Find where the given text appears and provide that cell's center as (x, y) coordinate. 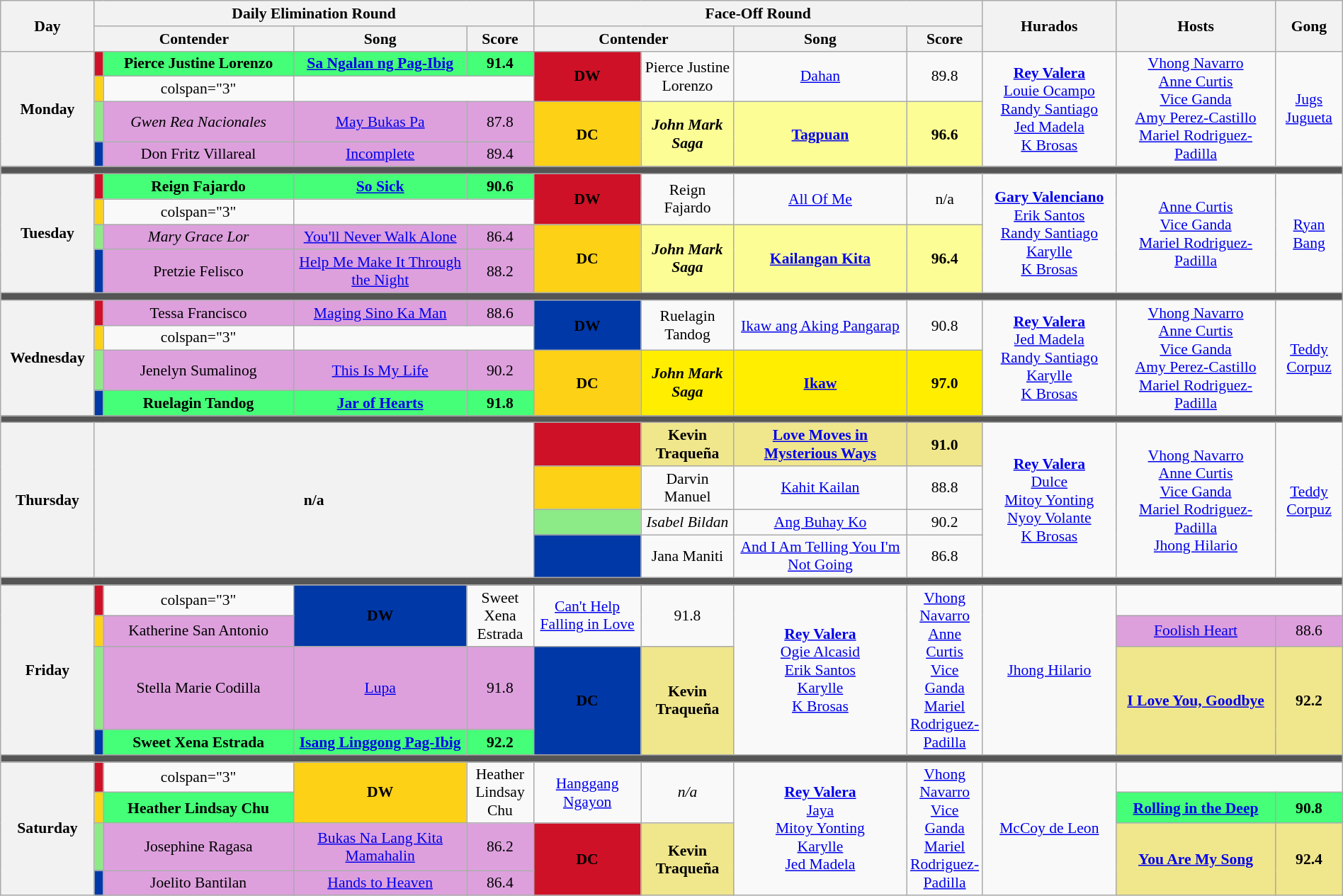
Sa Ngalan ng Pag-Ibig (380, 64)
Gong (1309, 25)
Jhong Hilario (1049, 670)
Jenelyn Sumalinog (198, 370)
Incomplete (380, 154)
And I Am Telling You I'm Not Going (820, 557)
This Is My Life (380, 370)
Vhong NavarroAnne CurtisVice GandaMariel Rodriguez-Padilla (945, 670)
Joelito Bantilan (198, 883)
97.0 (945, 383)
Daily Elimination Round (314, 13)
Ryan Bang (1309, 234)
Bukas Na Lang Kita Mamahalin (380, 847)
Kailangan Kita (820, 259)
90.6 (500, 187)
Jana Maniti (687, 557)
I Love You, Goodbye (1196, 701)
McCoy de Leon (1049, 829)
96.6 (945, 135)
Day (47, 25)
Katherine San Antonio (198, 630)
Jugs Jugueta (1309, 109)
Saturday (47, 829)
Thursday (47, 500)
Rey ValeraJayaMitoy YontingKarylleJed Madela (820, 829)
Hosts (1196, 25)
Hanggang Ngayon (587, 793)
Dahan (820, 76)
Hurados (1049, 25)
Friday (47, 670)
Lupa (380, 688)
Darvin Manuel (687, 487)
Pretzie Felisco (198, 272)
All Of Me (820, 200)
You Are My Song (1196, 860)
Love Moves in Mysterious Ways (820, 445)
May Bukas Pa (380, 122)
91.4 (500, 64)
You'll Never Walk Alone (380, 237)
89.8 (945, 76)
92.4 (1309, 860)
Don Fritz Villareal (198, 154)
Monday (47, 109)
Rey ValeraDulceMitoy YontingNyoy VolanteK Brosas (1049, 500)
86.8 (945, 557)
Wednesday (47, 358)
Mary Grace Lor (198, 237)
Stella Marie Codilla (198, 688)
88.8 (945, 487)
88.2 (500, 272)
Isang Linggong Pag-Ibig (380, 742)
Tagpuan (820, 135)
Vhong NavarroAnne CurtisVice GandaMariel Rodriguez-PadillaJhong Hilario (1196, 500)
Kahit Kailan (820, 487)
Jar of Hearts (380, 403)
Can't Help Falling in Love (587, 616)
Help Me Make It Through the Night (380, 272)
Ikaw ang Aking Pangarap (820, 326)
Rey ValeraOgie AlcasidErik SantosKarylleK Brosas (820, 670)
Ang Buhay Ko (820, 522)
Isabel Bildan (687, 522)
87.8 (500, 122)
Ikaw (820, 383)
89.4 (500, 154)
So Sick (380, 187)
Hands to Heaven (380, 883)
91.0 (945, 445)
Gary ValencianoErik SantosRandy SantiagoKarylleK Brosas (1049, 234)
Maging Sino Ka Man (380, 313)
Foolish Heart (1196, 630)
Rey ValeraLouie OcampoRandy SantiagoJed MadelaK Brosas (1049, 109)
Tessa Francisco (198, 313)
Josephine Ragasa (198, 847)
86.2 (500, 847)
Face-Off Round (758, 13)
Tuesday (47, 234)
Anne CurtisVice GandaMariel Rodriguez-Padilla (1196, 234)
Rolling in the Deep (1196, 807)
Vhong NavarroVice GandaMariel Rodriguez-Padilla (945, 829)
Rey ValeraJed MadelaRandy SantiagoKarylleK Brosas (1049, 358)
96.4 (945, 259)
Gwen Rea Nacionales (198, 122)
